Locate the cell with the specified text and output its [X, Y] center coordinate. 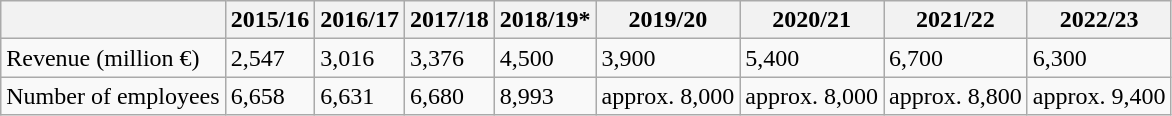
5,400 [812, 58]
2016/17 [360, 20]
2019/20 [668, 20]
2,547 [270, 58]
8,993 [545, 96]
2020/21 [812, 20]
6,300 [1099, 58]
2021/22 [956, 20]
2017/18 [450, 20]
approx. 8,800 [956, 96]
4,500 [545, 58]
2022/23 [1099, 20]
6,658 [270, 96]
2018/19* [545, 20]
3,376 [450, 58]
3,016 [360, 58]
6,631 [360, 96]
6,700 [956, 58]
2015/16 [270, 20]
Number of employees [113, 96]
6,680 [450, 96]
3,900 [668, 58]
approx. 9,400 [1099, 96]
Revenue (million €) [113, 58]
